Return [X, Y] of the center of cell containing provided text 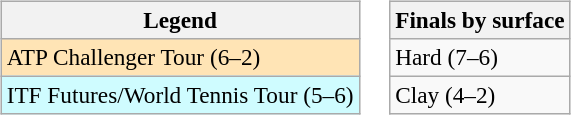
Hard (7–6) [480, 57]
Legend [180, 20]
ITF Futures/World Tennis Tour (5–6) [180, 95]
ATP Challenger Tour (6–2) [180, 57]
Finals by surface [480, 20]
Clay (4–2) [480, 95]
